Locate the cell with the specified text and output its (x, y) center coordinate. 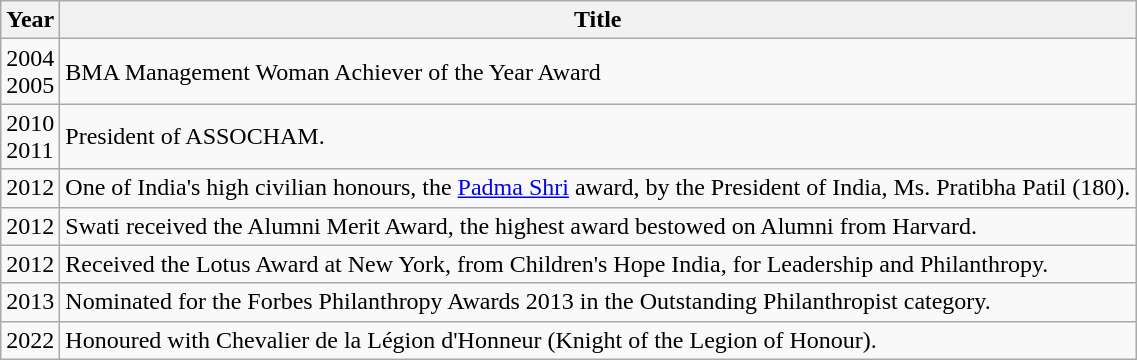
President of ASSOCHAM. (598, 136)
BMA Management Woman Achiever of the Year Award (598, 72)
2013 (30, 302)
Swati received the Alumni Merit Award, the highest award bestowed on Alumni from Harvard. (598, 226)
Nominated for the Forbes Philanthropy Awards 2013 in the Outstanding Philanthropist category. (598, 302)
2022 (30, 340)
Year (30, 20)
Honoured with Chevalier de la Légion d'Honneur (Knight of the Legion of Honour). (598, 340)
Title (598, 20)
One of India's high civilian honours, the Padma Shri award, by the President of India, Ms. Pratibha Patil (180). (598, 188)
Received the Lotus Award at New York, from Children's Hope India, for Leadership and Philanthropy. (598, 264)
20102011 (30, 136)
20042005 (30, 72)
